Capture the cell that displays the provided text and extract its [X, Y] central coordinate. 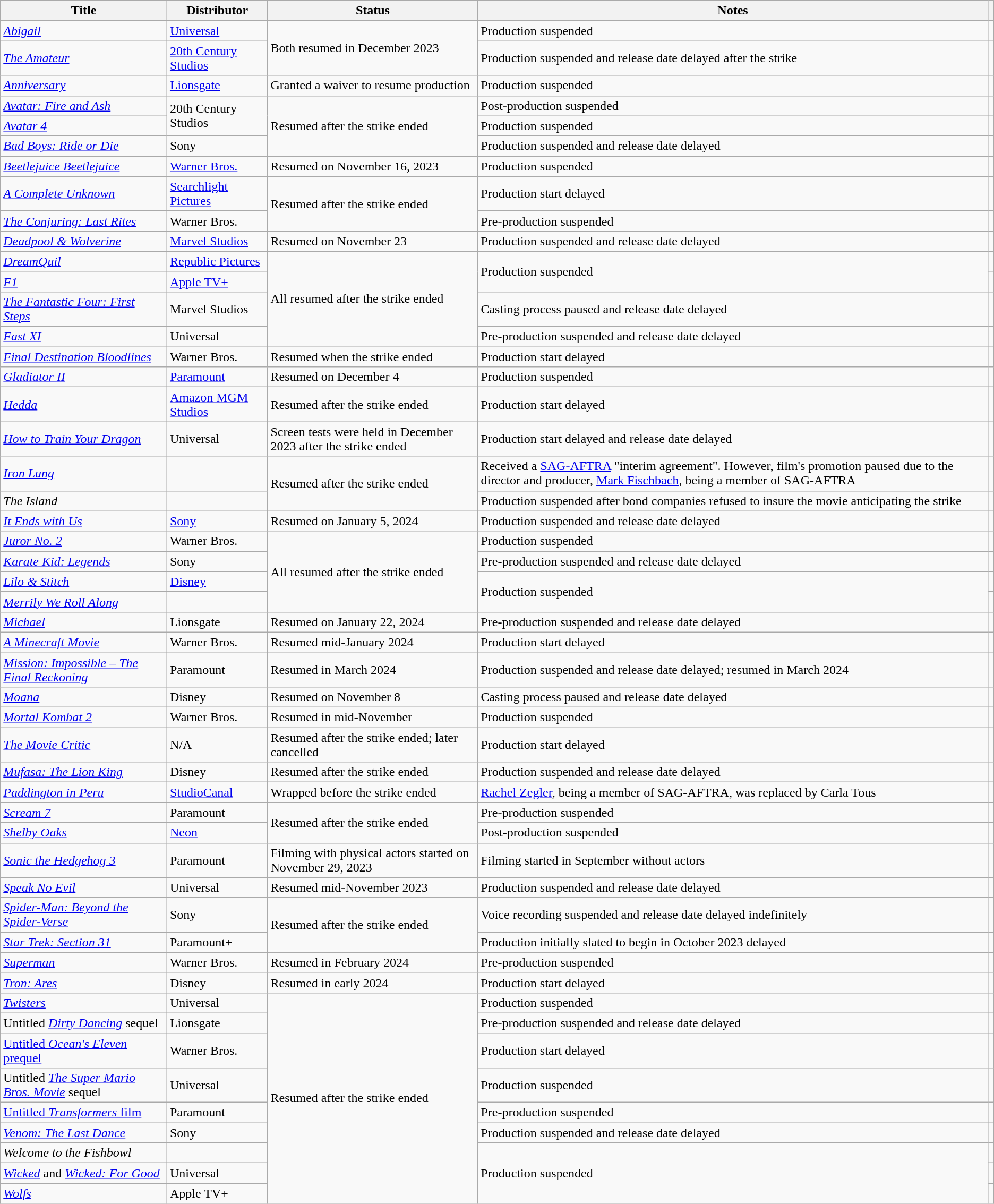
Juror No. 2 [84, 541]
Scream 7 [84, 813]
StudioCanal [217, 792]
Mufasa: The Lion King [84, 772]
Superman [84, 962]
Paramount+ [217, 942]
Shelby Oaks [84, 833]
The Island [84, 501]
Merrily We Roll Along [84, 602]
Bad Boys: Ride or Die [84, 146]
Untitled Ocean's Eleven prequel [84, 1051]
Abigail [84, 31]
Resumed on November 16, 2023 [373, 166]
Title [84, 11]
Production start delayed and release date delayed [733, 439]
Production suspended after bond companies refused to insure the movie anticipating the strike [733, 501]
Iron Lung [84, 474]
Both resumed in December 2023 [373, 48]
Sonic the Hedgehog 3 [84, 860]
Resumed mid-January 2024 [373, 642]
Resumed in mid-November [373, 718]
Star Trek: Section 31 [84, 942]
The Amateur [84, 58]
N/A [217, 745]
Production initially slated to begin in October 2023 delayed [733, 942]
Deadpool & Wolverine [84, 241]
Neon [217, 833]
Speak No Evil [84, 887]
Resumed in March 2024 [373, 669]
Rachel Zegler, being a member of SAG-AFTRA, was replaced by Carla Tous [733, 792]
Karate Kid: Legends [84, 561]
Republic Pictures [217, 261]
Beetlejuice Beetlejuice [84, 166]
A Complete Unknown [84, 193]
Resumed after the strike ended; later cancelled [373, 745]
Moana [84, 697]
Resumed in February 2024 [373, 962]
Searchlight Pictures [217, 193]
Spider-Man: Beyond the Spider-Verse [84, 915]
F1 [84, 282]
It Ends with Us [84, 521]
Resumed on November 8 [373, 697]
The Conjuring: Last Rites [84, 221]
Tron: Ares [84, 983]
Gladiator II [84, 377]
Voice recording suspended and release date delayed indefinitely [733, 915]
The Fantastic Four: First Steps [84, 309]
Status [373, 11]
Notes [733, 11]
A Minecraft Movie [84, 642]
The Movie Critic [84, 745]
Paddington in Peru [84, 792]
Anniversary [84, 86]
Final Destination Bloodlines [84, 357]
Resumed on November 23 [373, 241]
Untitled Transformers film [84, 1113]
DreamQuil [84, 261]
Avatar: Fire and Ash [84, 106]
Welcome to the Fishbowl [84, 1153]
Wolfs [84, 1193]
How to Train Your Dragon [84, 439]
Hedda [84, 405]
Fast XI [84, 337]
Mission: Impossible – The Final Reckoning [84, 669]
Amazon MGM Studios [217, 405]
Resumed on January 5, 2024 [373, 521]
Lilo & Stitch [84, 582]
Resumed on December 4 [373, 377]
Filming with physical actors started on November 29, 2023 [373, 860]
Screen tests were held in December 2023 after the strike ended [373, 439]
Venom: The Last Dance [84, 1133]
Production suspended and release date delayed; resumed in March 2024 [733, 669]
Michael [84, 622]
Filming started in September without actors [733, 860]
Granted a waiver to resume production [373, 86]
Untitled The Super Mario Bros. Movie sequel [84, 1086]
Resumed on January 22, 2024 [373, 622]
Twisters [84, 1003]
Wicked and Wicked: For Good [84, 1173]
Resumed when the strike ended [373, 357]
Production suspended and release date delayed after the strike [733, 58]
Resumed mid-November 2023 [373, 887]
Resumed in early 2024 [373, 983]
Mortal Kombat 2 [84, 718]
Untitled Dirty Dancing sequel [84, 1023]
Distributor [217, 11]
Avatar 4 [84, 126]
Wrapped before the strike ended [373, 792]
